From the cell containing the given text, extract its center point as (X, Y) coordinate. 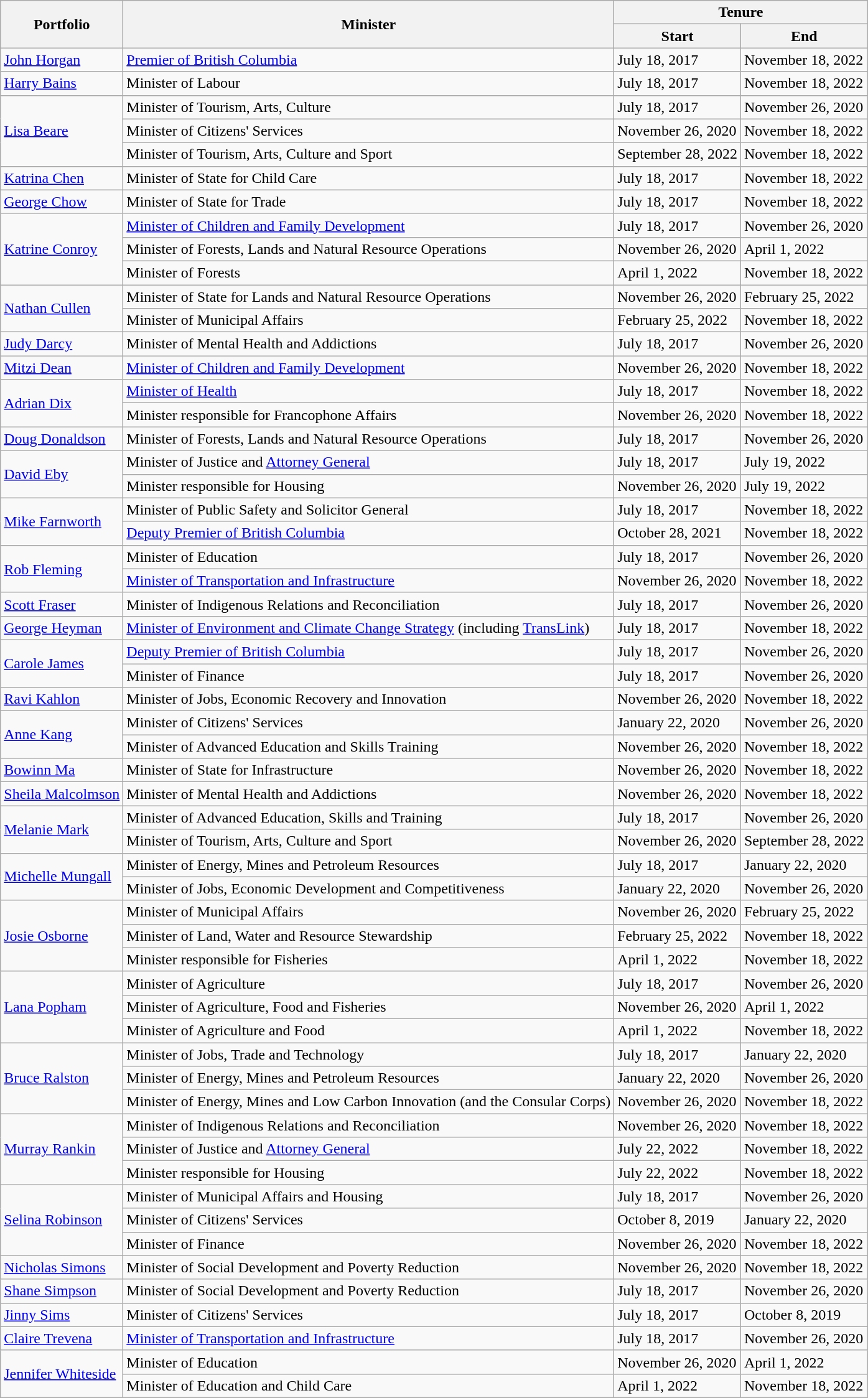
Anne Kang (62, 735)
Minister of Advanced Education, Skills and Training (368, 818)
Start (678, 36)
Katrina Chen (62, 178)
Minister of Energy, Mines and Low Carbon Innovation (and the Consular Corps) (368, 1102)
George Chow (62, 202)
Tenure (740, 12)
Mitzi Dean (62, 368)
Minister of Jobs, Economic Development and Competitiveness (368, 888)
End (804, 36)
Minister of State for Trade (368, 202)
Premier of British Columbia (368, 60)
George Heyman (62, 628)
Minister of Education and Child Care (368, 1386)
Nathan Cullen (62, 309)
David Eby (62, 474)
John Horgan (62, 60)
Minister of Agriculture and Food (368, 1030)
Scott Fraser (62, 604)
Michelle Mungall (62, 877)
Minister of Tourism, Arts, Culture (368, 107)
Minister of Jobs, Trade and Technology (368, 1055)
Rob Fleming (62, 569)
Minister of Labour (368, 83)
Shane Simpson (62, 1291)
Lana Popham (62, 1007)
Melanie Mark (62, 829)
Selina Robinson (62, 1220)
Minister of Forests (368, 273)
Bowinn Ma (62, 770)
Ravi Kahlon (62, 699)
Minister responsible for Francophone Affairs (368, 415)
Murray Rankin (62, 1149)
Katrine Conroy (62, 249)
Minister of State for Lands and Natural Resource Operations (368, 297)
Minister of Health (368, 391)
Jinny Sims (62, 1315)
Minister of State for Infrastructure (368, 770)
Minister of Advanced Education and Skills Training (368, 747)
Minister of Jobs, Economic Recovery and Innovation (368, 699)
Minister of Land, Water and Resource Stewardship (368, 936)
Doug Donaldson (62, 439)
Harry Bains (62, 83)
October 28, 2021 (678, 533)
Minister of Environment and Climate Change Strategy (including TransLink) (368, 628)
Portfolio (62, 24)
Mike Farnworth (62, 521)
Jennifer Whiteside (62, 1374)
Sheila Malcolmson (62, 794)
Judy Darcy (62, 344)
Minister of Agriculture, Food and Fisheries (368, 1007)
Minister of Agriculture (368, 983)
Minister of State for Child Care (368, 178)
Lisa Beare (62, 131)
Claire Trevena (62, 1338)
Bruce Ralston (62, 1078)
Minister responsible for Fisheries (368, 959)
Carole James (62, 663)
Minister (368, 24)
Nicholas Simons (62, 1267)
Adrian Dix (62, 403)
Josie Osborne (62, 936)
Minister of Public Safety and Solicitor General (368, 510)
Minister of Municipal Affairs and Housing (368, 1196)
